Locate the cell with the specified text and output its (x, y) center coordinate. 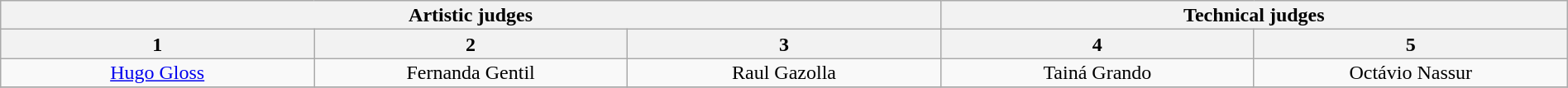
Octávio Nassur (1411, 72)
Tainá Grando (1097, 72)
4 (1097, 44)
Technical judges (1254, 15)
2 (471, 44)
3 (784, 44)
1 (157, 44)
Hugo Gloss (157, 72)
Fernanda Gentil (471, 72)
5 (1411, 44)
Raul Gazolla (784, 72)
Artistic judges (471, 15)
